From the cell containing the given text, extract its center point as (x, y) coordinate. 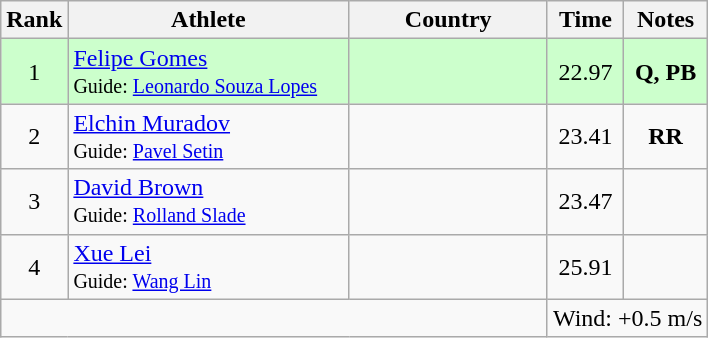
3 (34, 202)
Xue LeiGuide: Wang Lin (208, 266)
4 (34, 266)
Felipe GomesGuide: Leonardo Souza Lopes (208, 72)
1 (34, 72)
Wind: +0.5 m/s (627, 318)
David BrownGuide: Rolland Slade (208, 202)
Notes (665, 20)
22.97 (585, 72)
Elchin MuradovGuide: Pavel Setin (208, 136)
Country (448, 20)
Time (585, 20)
23.47 (585, 202)
Q, PB (665, 72)
25.91 (585, 266)
2 (34, 136)
Rank (34, 20)
Athlete (208, 20)
RR (665, 136)
23.41 (585, 136)
